Capture the cell that displays the provided text and extract its (x, y) central coordinate. 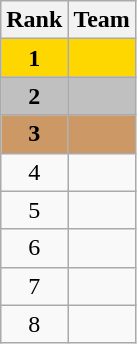
7 (34, 286)
8 (34, 324)
Rank (34, 20)
Team (102, 20)
1 (34, 58)
4 (34, 172)
2 (34, 96)
5 (34, 210)
3 (34, 134)
6 (34, 248)
